Identify which cell holds the provided text, then report its [X, Y] central coordinate. 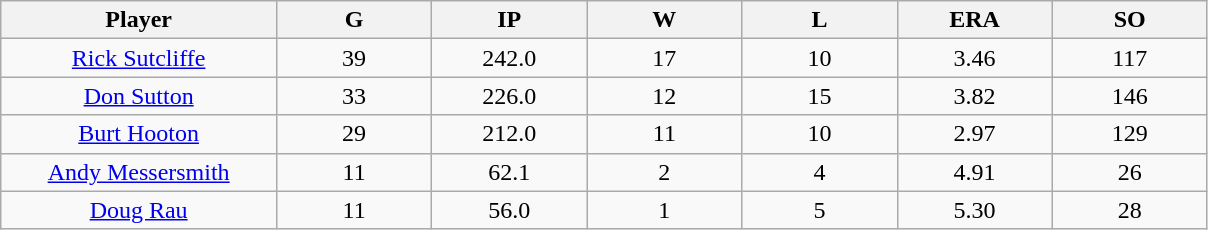
226.0 [510, 96]
SO [1130, 20]
33 [354, 96]
212.0 [510, 134]
Andy Messersmith [139, 172]
242.0 [510, 58]
62.1 [510, 172]
W [664, 20]
Don Sutton [139, 96]
2.97 [974, 134]
5.30 [974, 210]
Player [139, 20]
G [354, 20]
1 [664, 210]
Burt Hooton [139, 134]
56.0 [510, 210]
L [820, 20]
146 [1130, 96]
15 [820, 96]
Doug Rau [139, 210]
IP [510, 20]
5 [820, 210]
28 [1130, 210]
3.46 [974, 58]
26 [1130, 172]
3.82 [974, 96]
12 [664, 96]
129 [1130, 134]
4.91 [974, 172]
2 [664, 172]
39 [354, 58]
4 [820, 172]
Rick Sutcliffe [139, 58]
ERA [974, 20]
117 [1130, 58]
17 [664, 58]
29 [354, 134]
